Find where the given text appears and provide that cell's center as (X, Y) coordinate. 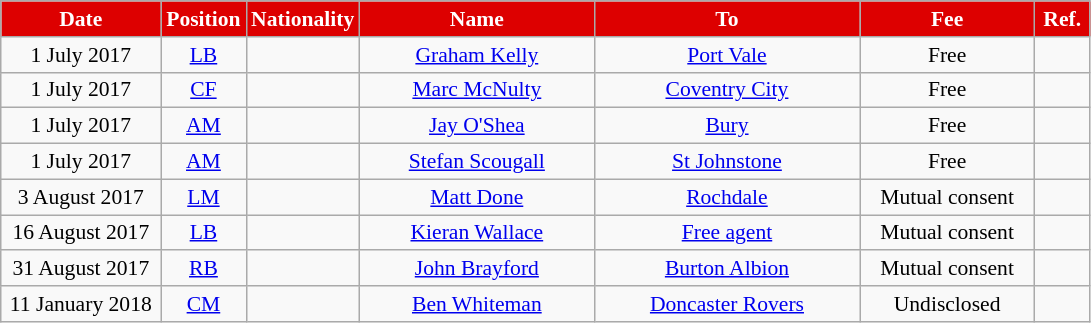
Ref. (1062, 19)
Burton Albion (726, 269)
CM (204, 304)
Fee (948, 19)
16 August 2017 (81, 233)
11 January 2018 (81, 304)
Undisclosed (948, 304)
Position (204, 19)
3 August 2017 (81, 197)
RB (204, 269)
Ben Whiteman (476, 304)
LM (204, 197)
Graham Kelly (476, 55)
Name (476, 19)
CF (204, 90)
Free agent (726, 233)
31 August 2017 (81, 269)
John Brayford (476, 269)
Jay O'Shea (476, 126)
Nationality (302, 19)
Matt Done (476, 197)
Doncaster Rovers (726, 304)
Bury (726, 126)
Date (81, 19)
To (726, 19)
Marc McNulty (476, 90)
Rochdale (726, 197)
Kieran Wallace (476, 233)
Port Vale (726, 55)
Coventry City (726, 90)
St Johnstone (726, 162)
Stefan Scougall (476, 162)
